Output the (X, Y) coordinate of the center of the cell containing the given text.  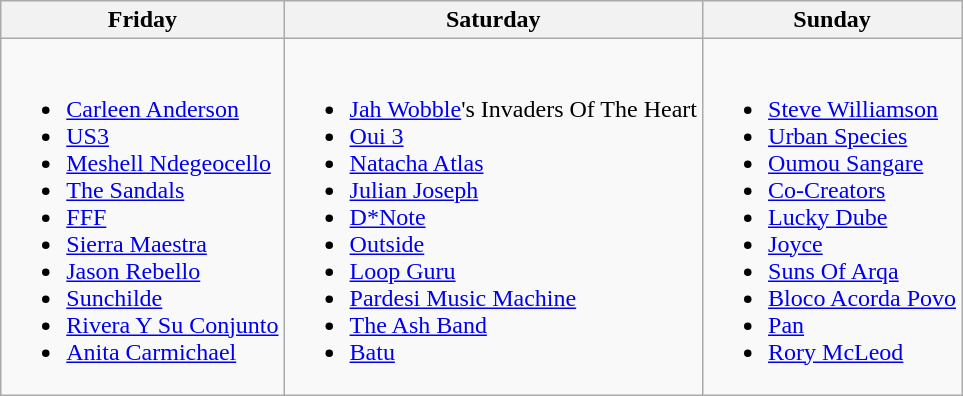
Jah Wobble's Invaders Of The HeartOui 3Natacha AtlasJulian JosephD*NoteOutsideLoop GuruPardesi Music MachineThe Ash BandBatu (493, 217)
Steve WilliamsonUrban SpeciesOumou SangareCo-CreatorsLucky DubeJoyceSuns Of ArqaBloco Acorda PovoPanRory McLeod (832, 217)
Carleen AndersonUS3Meshell NdegeocelloThe SandalsFFFSierra MaestraJason RebelloSunchildeRivera Y Su ConjuntoAnita Carmichael (142, 217)
Sunday (832, 20)
Friday (142, 20)
Saturday (493, 20)
